From the cell containing the given text, extract its center point as [X, Y] coordinate. 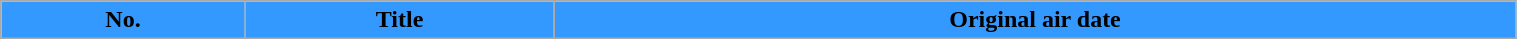
Original air date [1035, 20]
Title [400, 20]
No. [123, 20]
